For the text-containing cell, return its midpoint in [x, y] coordinate format. 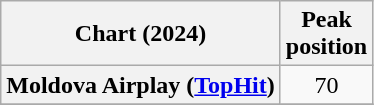
Peakposition [326, 34]
Chart (2024) [141, 34]
70 [326, 85]
Moldova Airplay (TopHit) [141, 85]
